Determine the (X, Y) coordinate at the center of the cell enclosing the given text.  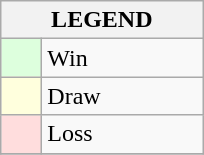
Draw (122, 96)
LEGEND (102, 20)
Win (122, 58)
Loss (122, 134)
